From the cell containing the given text, extract its center point as (X, Y) coordinate. 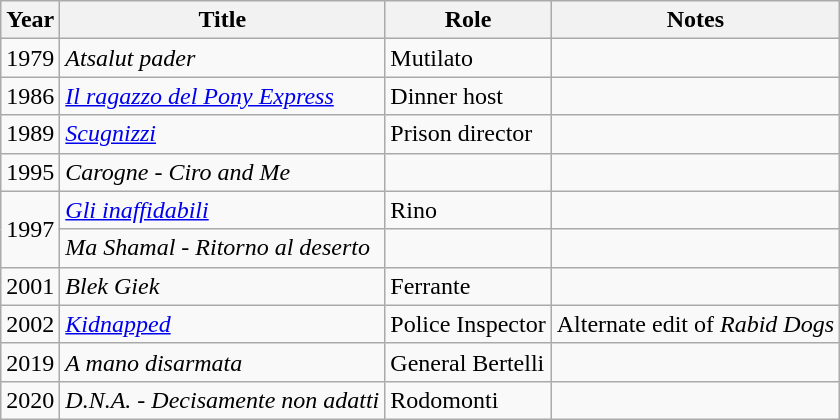
2001 (30, 286)
Prison director (468, 134)
Rino (468, 210)
Il ragazzo del Pony Express (222, 96)
Title (222, 20)
Alternate edit of Rabid Dogs (695, 324)
2019 (30, 362)
1989 (30, 134)
1997 (30, 229)
Carogne - Ciro and Me (222, 172)
1979 (30, 58)
Rodomonti (468, 400)
Ma Shamal - Ritorno al deserto (222, 248)
Atsalut pader (222, 58)
Ferrante (468, 286)
A mano disarmata (222, 362)
2020 (30, 400)
Police Inspector (468, 324)
Role (468, 20)
Scugnizzi (222, 134)
Blek Giek (222, 286)
2002 (30, 324)
General Bertelli (468, 362)
Year (30, 20)
Notes (695, 20)
D.N.A. - Decisamente non adatti (222, 400)
Dinner host (468, 96)
Mutilato (468, 58)
Gli inaffidabili (222, 210)
1986 (30, 96)
Kidnapped (222, 324)
1995 (30, 172)
